Identify which cell holds the provided text, then report its [X, Y] central coordinate. 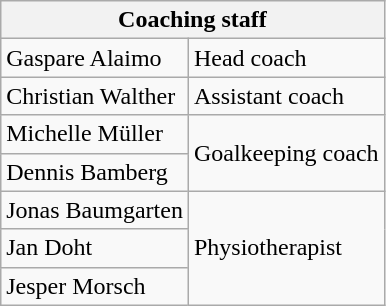
Head coach [286, 58]
Christian Walther [95, 96]
Gaspare Alaimo [95, 58]
Jesper Morsch [95, 286]
Jan Doht [95, 248]
Physiotherapist [286, 248]
Assistant coach [286, 96]
Dennis Bamberg [95, 172]
Coaching staff [192, 20]
Goalkeeping coach [286, 153]
Michelle Müller [95, 134]
Jonas Baumgarten [95, 210]
